Search for the cell housing the specified text and yield its [x, y] center coordinate. 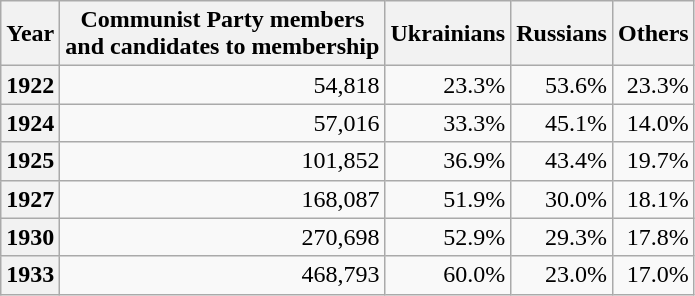
1927 [30, 199]
19.7% [653, 161]
101,852 [222, 161]
17.0% [653, 275]
14.0% [653, 123]
Communist Party membersand candidates to membership [222, 34]
36.9% [448, 161]
Ukrainians [448, 34]
33.3% [448, 123]
52.9% [448, 237]
29.3% [562, 237]
51.9% [448, 199]
Year [30, 34]
1922 [30, 85]
45.1% [562, 123]
1924 [30, 123]
168,087 [222, 199]
1925 [30, 161]
468,793 [222, 275]
53.6% [562, 85]
Russians [562, 34]
1930 [30, 237]
60.0% [448, 275]
54,818 [222, 85]
23.0% [562, 275]
57,016 [222, 123]
17.8% [653, 237]
43.4% [562, 161]
Others [653, 34]
270,698 [222, 237]
18.1% [653, 199]
1933 [30, 275]
30.0% [562, 199]
